For the text-containing cell, return its midpoint in [X, Y] coordinate format. 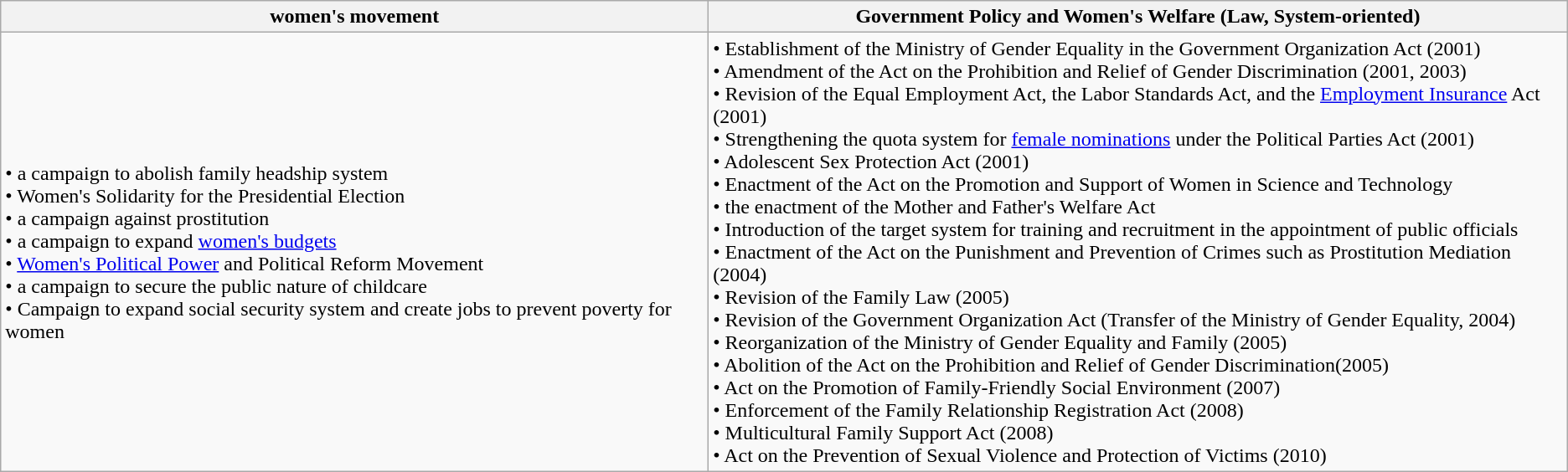
women's movement [355, 17]
Government Policy and Women's Welfare (Law, System-oriented) [1138, 17]
